Pinpoint the cell where the given text exists, returning its (X, Y) midpoint coordinate. 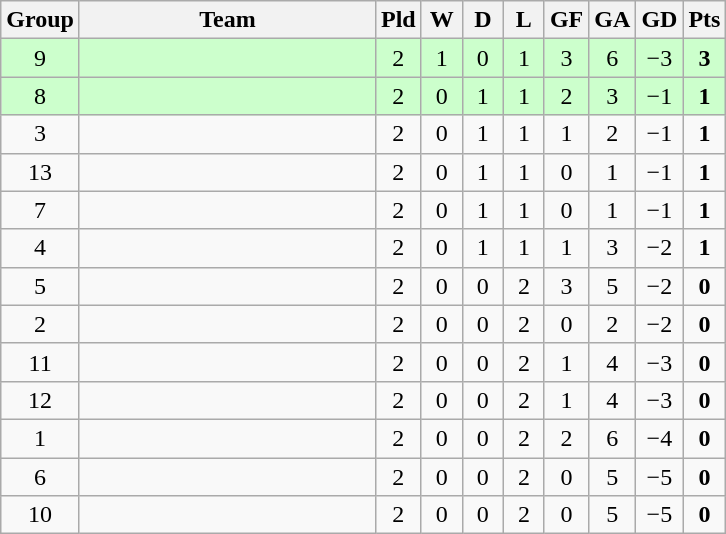
Pts (704, 20)
GD (660, 20)
GA (612, 20)
Team (227, 20)
Group (40, 20)
L (524, 20)
Pld (398, 20)
7 (40, 210)
13 (40, 172)
W (442, 20)
GF (566, 20)
10 (40, 515)
D (482, 20)
−4 (660, 438)
12 (40, 400)
11 (40, 362)
8 (40, 96)
9 (40, 58)
